For the text-containing cell, return its midpoint in (X, Y) coordinate format. 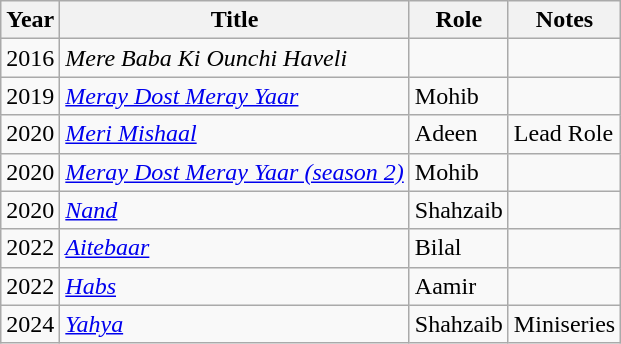
Nand (234, 210)
Role (458, 20)
Adeen (458, 134)
Meray Dost Meray Yaar (234, 96)
Miniseries (564, 324)
Meray Dost Meray Yaar (season 2) (234, 172)
Yahya (234, 324)
Year (30, 20)
Aamir (458, 286)
Title (234, 20)
Habs (234, 286)
2016 (30, 58)
Meri Mishaal (234, 134)
Aitebaar (234, 248)
Notes (564, 20)
2024 (30, 324)
Mere Baba Ki Ounchi Haveli (234, 58)
Lead Role (564, 134)
2019 (30, 96)
Bilal (458, 248)
